Find where the given text appears and provide that cell's center as (x, y) coordinate. 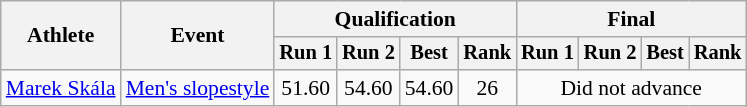
Did not advance (631, 88)
Qualification (395, 19)
Final (631, 19)
26 (487, 88)
Athlete (61, 36)
Marek Skála (61, 88)
Men's slopestyle (198, 88)
Event (198, 36)
51.60 (306, 88)
